Identify which cell holds the provided text, then report its [X, Y] central coordinate. 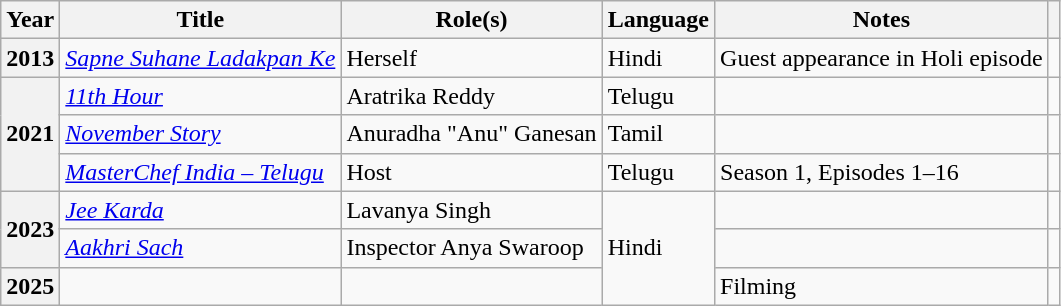
Anuradha "Anu" Ganesan [472, 134]
Tamil [658, 134]
MasterChef India – Telugu [200, 172]
Title [200, 20]
Season 1, Episodes 1–16 [882, 172]
11th Hour [200, 96]
November Story [200, 134]
Year [30, 20]
Jee Karda [200, 210]
Filming [882, 286]
Notes [882, 20]
Herself [472, 58]
Aratrika Reddy [472, 96]
2023 [30, 229]
2025 [30, 286]
Role(s) [472, 20]
2013 [30, 58]
2021 [30, 134]
Host [472, 172]
Lavanya Singh [472, 210]
Language [658, 20]
Sapne Suhane Ladakpan Ke [200, 58]
Guest appearance in Holi episode [882, 58]
Inspector Anya Swaroop [472, 248]
Aakhri Sach [200, 248]
